Identify which cell holds the provided text, then report its [X, Y] central coordinate. 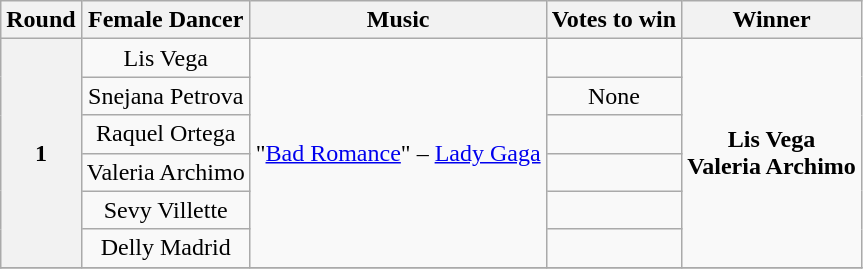
Female Dancer [166, 20]
Raquel Ortega [166, 134]
1 [41, 153]
Delly Madrid [166, 248]
"Bad Romance" – Lady Gaga [398, 153]
Valeria Archimo [166, 172]
Winner [772, 20]
Lis Vega [166, 58]
Votes to win [614, 20]
None [614, 96]
Round [41, 20]
Sevy Villette [166, 210]
Music [398, 20]
Snejana Petrova [166, 96]
Lis VegaValeria Archimo [772, 153]
